Scan for the cell matching the given text and deliver its (X, Y) coordinate at center. 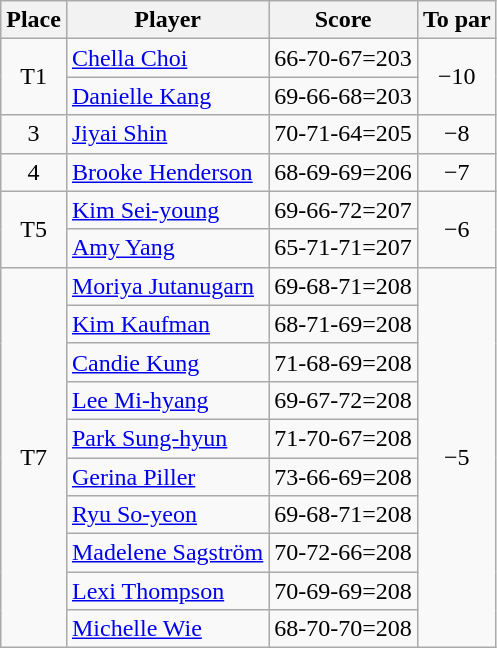
Chella Choi (167, 58)
73-66-69=208 (344, 477)
Brooke Henderson (167, 172)
4 (34, 172)
−7 (456, 172)
Jiyai Shin (167, 134)
To par (456, 20)
T5 (34, 229)
T1 (34, 77)
−10 (456, 77)
−6 (456, 229)
70-72-66=208 (344, 553)
Lee Mi-hyang (167, 400)
3 (34, 134)
70-69-69=208 (344, 591)
Kim Kaufman (167, 324)
Moriya Jutanugarn (167, 286)
Ryu So-yeon (167, 515)
Candie Kung (167, 362)
−5 (456, 458)
Score (344, 20)
Amy Yang (167, 248)
68-71-69=208 (344, 324)
71-68-69=208 (344, 362)
70-71-64=205 (344, 134)
−8 (456, 134)
69-66-72=207 (344, 210)
71-70-67=208 (344, 438)
Player (167, 20)
Lexi Thompson (167, 591)
Place (34, 20)
Madelene Sagström (167, 553)
68-69-69=206 (344, 172)
66-70-67=203 (344, 58)
Gerina Piller (167, 477)
T7 (34, 458)
Michelle Wie (167, 629)
68-70-70=208 (344, 629)
69-67-72=208 (344, 400)
69-66-68=203 (344, 96)
Kim Sei-young (167, 210)
Park Sung-hyun (167, 438)
65-71-71=207 (344, 248)
Danielle Kang (167, 96)
